Search for the cell housing the specified text and yield its (x, y) center coordinate. 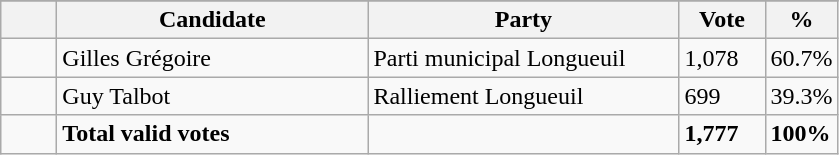
Party (524, 20)
% (802, 20)
Gilles Grégoire (212, 58)
Ralliement Longueuil (524, 96)
60.7% (802, 58)
1,078 (722, 58)
Guy Talbot (212, 96)
39.3% (802, 96)
699 (722, 96)
Vote (722, 20)
100% (802, 134)
Candidate (212, 20)
1,777 (722, 134)
Total valid votes (212, 134)
Parti municipal Longueuil (524, 58)
